Identify which cell holds the provided text, then report its [X, Y] central coordinate. 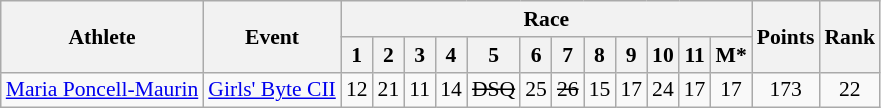
25 [536, 90]
M* [730, 55]
9 [631, 55]
3 [420, 55]
5 [494, 55]
14 [451, 90]
8 [600, 55]
Event [272, 36]
24 [663, 90]
21 [389, 90]
22 [850, 90]
Points [786, 36]
2 [389, 55]
15 [600, 90]
6 [536, 55]
4 [451, 55]
173 [786, 90]
DSQ [494, 90]
Race [546, 19]
Athlete [102, 36]
26 [568, 90]
Girls' Byte CII [272, 90]
1 [357, 55]
12 [357, 90]
Rank [850, 36]
7 [568, 55]
Maria Poncell-Maurin [102, 90]
10 [663, 55]
